Search for the cell housing the specified text and yield its [x, y] center coordinate. 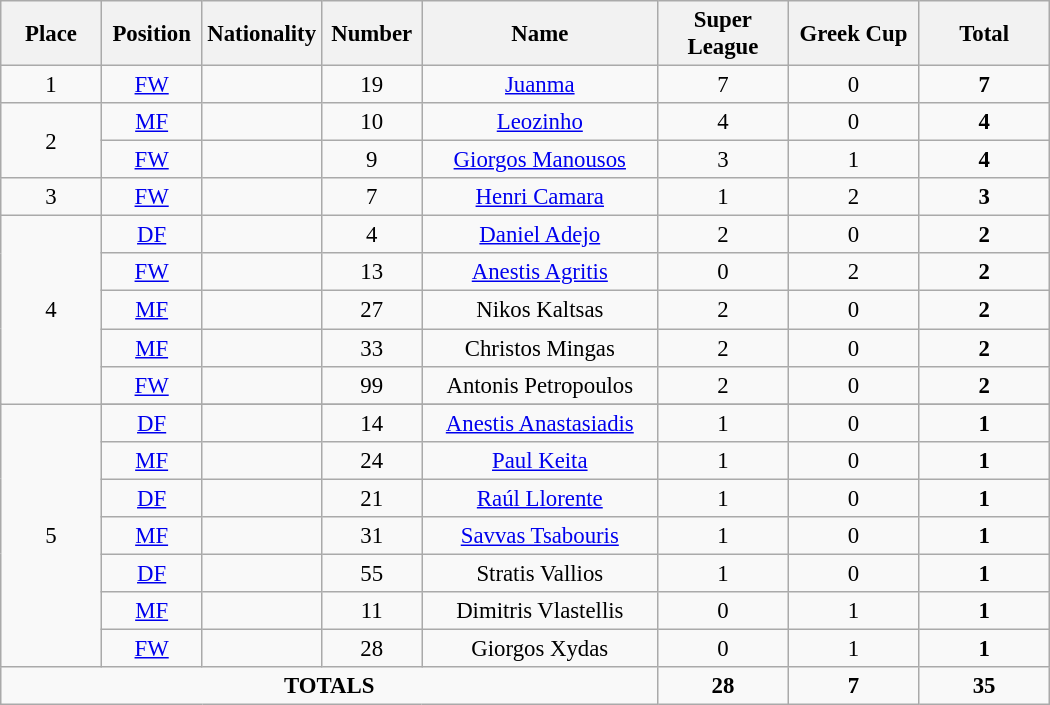
Raúl Llorente [540, 498]
Christos Mingas [540, 348]
Savvas Tsabouris [540, 536]
24 [372, 460]
Greek Cup [854, 34]
Place [52, 34]
TOTALS [330, 686]
Juanma [540, 85]
Stratis Vallios [540, 573]
31 [372, 536]
10 [372, 122]
Position [152, 34]
Nationality [262, 34]
19 [372, 85]
Anestis Anastasiadis [540, 423]
Number [372, 34]
Giorgos Manousos [540, 160]
99 [372, 385]
33 [372, 348]
35 [984, 686]
Nikos Kaltsas [540, 310]
Total [984, 34]
Henri Camara [540, 197]
11 [372, 611]
Name [540, 34]
5 [52, 536]
Daniel Adejo [540, 235]
9 [372, 160]
Leozinho [540, 122]
Super League [724, 34]
13 [372, 273]
Antonis Petropoulos [540, 385]
Giorgos Xydas [540, 648]
21 [372, 498]
55 [372, 573]
Dimitris Vlastellis [540, 611]
Paul Keita [540, 460]
14 [372, 423]
27 [372, 310]
Anestis Agritis [540, 273]
